Return (X, Y) of the center of cell containing provided text 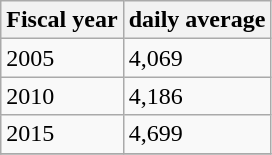
4,699 (197, 134)
Fiscal year (62, 20)
4,069 (197, 58)
2005 (62, 58)
daily average (197, 20)
2010 (62, 96)
2015 (62, 134)
4,186 (197, 96)
